Provide the (x, y) coordinate of the cell's center where the given text is located.  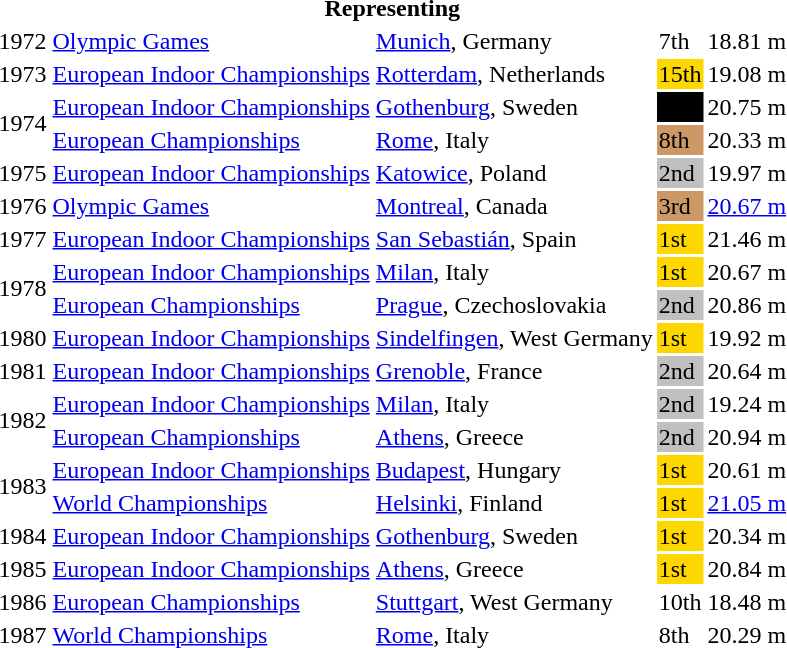
Katowice, Poland (514, 173)
Rotterdam, Netherlands (514, 74)
Stuttgart, West Germany (514, 602)
Grenoble, France (514, 371)
Munich, Germany (514, 41)
Prague, Czechoslovakia (514, 305)
Helsinki, Finland (514, 503)
7th (680, 41)
San Sebastián, Spain (514, 239)
Montreal, Canada (514, 206)
Sindelfingen, West Germany (514, 338)
Rome, Italy (514, 140)
Budapest, Hungary (514, 470)
10th (680, 602)
World Championships (211, 503)
15th (680, 74)
3rd (680, 206)
